Search for the cell housing the specified text and yield its [X, Y] center coordinate. 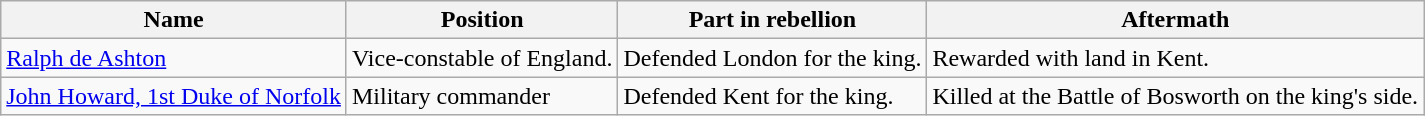
Defended London for the king. [772, 58]
Killed at the Battle of Bosworth on the king's side. [1176, 96]
Vice-constable of England. [482, 58]
Military commander [482, 96]
Defended Kent for the king. [772, 96]
John Howard, 1st Duke of Norfolk [174, 96]
Name [174, 20]
Aftermath [1176, 20]
Part in rebellion [772, 20]
Position [482, 20]
Ralph de Ashton [174, 58]
Rewarded with land in Kent. [1176, 58]
